Determine the (x, y) coordinate at the center of the cell enclosing the given text.  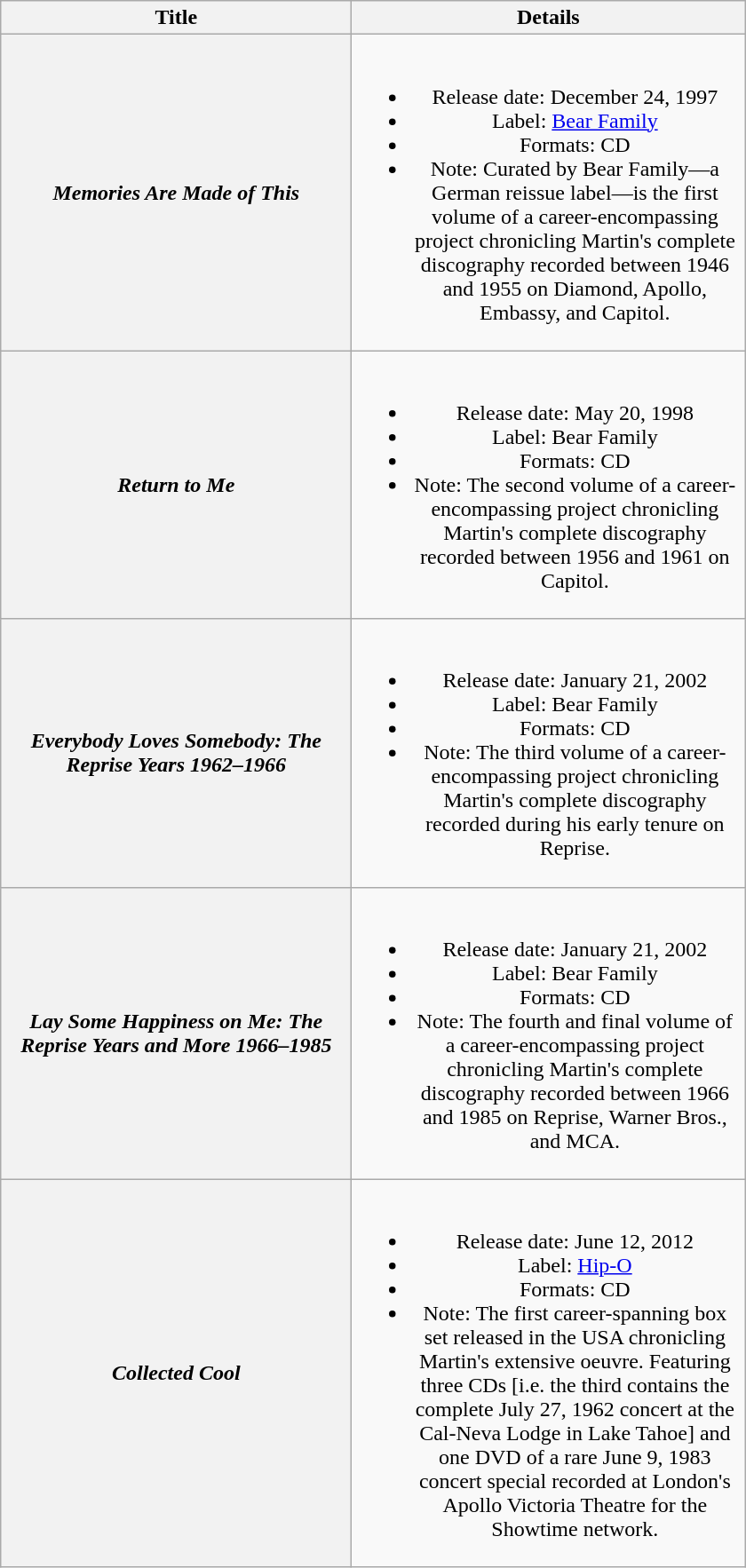
Everybody Loves Somebody: The Reprise Years 1962–1966 (176, 753)
Details (549, 18)
Title (176, 18)
Return to Me (176, 485)
Lay Some Happiness on Me: The Reprise Years and More 1966–1985 (176, 1033)
Collected Cool (176, 1373)
Memories Are Made of This (176, 193)
